Capture the cell that displays the provided text and extract its (X, Y) central coordinate. 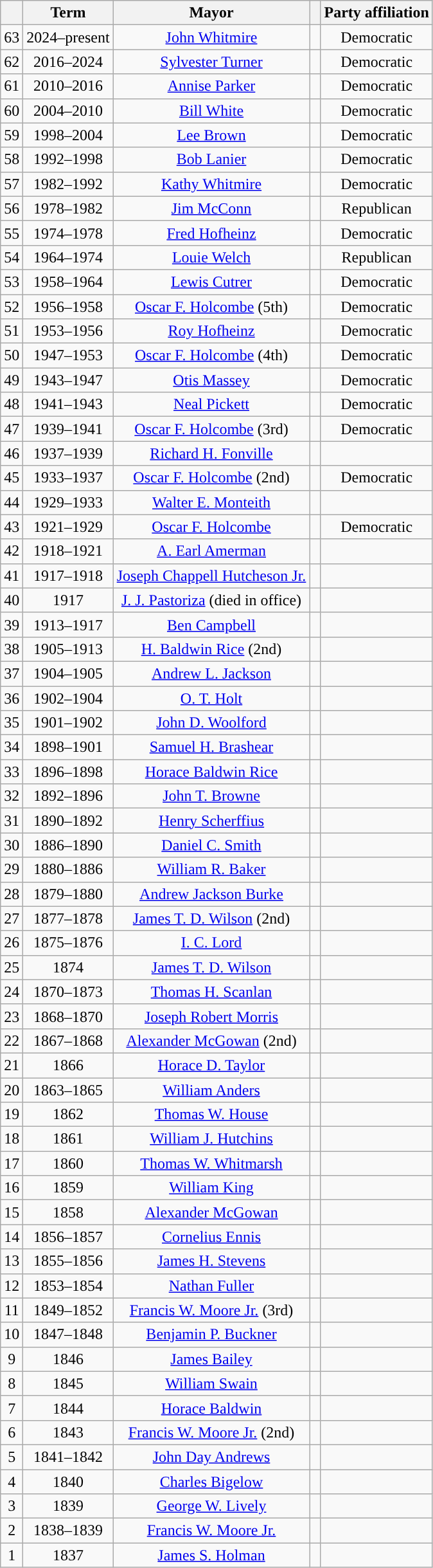
1964–1974 (68, 257)
1860 (68, 1163)
3 (12, 1506)
I. C. Lord (211, 943)
41 (12, 576)
40 (12, 600)
30 (12, 845)
1953–1956 (68, 331)
1901–1902 (68, 723)
23 (12, 1016)
Louie Welch (211, 257)
39 (12, 624)
1862 (68, 1115)
William King (211, 1188)
50 (12, 356)
54 (12, 257)
1898–1901 (68, 747)
13 (12, 1261)
Benjamin P. Buckner (211, 1335)
1863–1865 (68, 1090)
55 (12, 233)
1982–1992 (68, 184)
Andrew L. Jackson (211, 673)
42 (12, 551)
James T. D. Wilson (211, 967)
1846 (68, 1359)
Bob Lanier (211, 160)
44 (12, 502)
Daniel C. Smith (211, 845)
1855–1856 (68, 1261)
Oscar F. Holcombe (4th) (211, 356)
1866 (68, 1065)
1978–1982 (68, 208)
62 (12, 62)
2 (12, 1531)
Jim McConn (211, 208)
43 (12, 527)
H. Baldwin Rice (2nd) (211, 649)
1992–1998 (68, 160)
1917 (68, 600)
J. J. Pastoriza (died in office) (211, 600)
John Whitmire (211, 37)
12 (12, 1286)
26 (12, 943)
1838–1839 (68, 1531)
1849–1852 (68, 1310)
49 (12, 380)
Charles Bigelow (211, 1481)
1905–1913 (68, 649)
24 (12, 992)
Francis W. Moore Jr. (211, 1531)
Oscar F. Holcombe (5th) (211, 307)
1974–1978 (68, 233)
Francis W. Moore Jr. (3rd) (211, 1310)
Joseph Chappell Hutcheson Jr. (211, 576)
9 (12, 1359)
1843 (68, 1432)
53 (12, 282)
Annise Parker (211, 86)
William R. Baker (211, 870)
1847–1848 (68, 1335)
1941–1943 (68, 405)
20 (12, 1090)
63 (12, 37)
28 (12, 894)
1879–1880 (68, 894)
16 (12, 1188)
Horace Baldwin Rice (211, 772)
Fred Hofheinz (211, 233)
29 (12, 870)
Andrew Jackson Burke (211, 894)
1841–1842 (68, 1457)
Thomas W. House (211, 1115)
1939–1941 (68, 429)
48 (12, 405)
1837 (68, 1555)
Lee Brown (211, 135)
Cornelius Ennis (211, 1237)
37 (12, 673)
1998–2004 (68, 135)
15 (12, 1212)
Bill White (211, 111)
1929–1933 (68, 502)
1839 (68, 1506)
James S. Holman (211, 1555)
45 (12, 478)
Henry Scherffius (211, 821)
35 (12, 723)
1892–1896 (68, 796)
Kathy Whitmire (211, 184)
1853–1854 (68, 1286)
22 (12, 1041)
1856–1857 (68, 1237)
Walter E. Monteith (211, 502)
Alexander McGowan (211, 1212)
4 (12, 1481)
1844 (68, 1408)
Party affiliation (376, 13)
1947–1953 (68, 356)
11 (12, 1310)
1859 (68, 1188)
William Anders (211, 1090)
Neal Pickett (211, 405)
James T. D. Wilson (2nd) (211, 918)
William J. Hutchins (211, 1139)
1840 (68, 1481)
21 (12, 1065)
1933–1937 (68, 478)
2024–present (68, 37)
Oscar F. Holcombe (3rd) (211, 429)
Thomas H. Scanlan (211, 992)
59 (12, 135)
1877–1878 (68, 918)
2004–2010 (68, 111)
10 (12, 1335)
Roy Hofheinz (211, 331)
33 (12, 772)
1921–1929 (68, 527)
5 (12, 1457)
Alexander McGowan (2nd) (211, 1041)
60 (12, 111)
51 (12, 331)
1870–1873 (68, 992)
1943–1947 (68, 380)
John Day Andrews (211, 1457)
61 (12, 86)
18 (12, 1139)
Francis W. Moore Jr. (2nd) (211, 1432)
31 (12, 821)
2010–2016 (68, 86)
1868–1870 (68, 1016)
17 (12, 1163)
6 (12, 1432)
27 (12, 918)
Otis Massey (211, 380)
8 (12, 1383)
14 (12, 1237)
56 (12, 208)
58 (12, 160)
Sylvester Turner (211, 62)
Horace Baldwin (211, 1408)
Ben Campbell (211, 624)
Term (68, 13)
1845 (68, 1383)
Thomas W. Whitmarsh (211, 1163)
1902–1904 (68, 698)
Mayor (211, 13)
34 (12, 747)
1918–1921 (68, 551)
A. Earl Amerman (211, 551)
Lewis Cutrer (211, 282)
1867–1868 (68, 1041)
Joseph Robert Morris (211, 1016)
Richard H. Fonville (211, 453)
1880–1886 (68, 870)
2016–2024 (68, 62)
36 (12, 698)
1886–1890 (68, 845)
19 (12, 1115)
32 (12, 796)
Nathan Fuller (211, 1286)
46 (12, 453)
52 (12, 307)
John D. Woolford (211, 723)
47 (12, 429)
James Bailey (211, 1359)
1917–1918 (68, 576)
57 (12, 184)
1 (12, 1555)
Horace D. Taylor (211, 1065)
1913–1917 (68, 624)
1861 (68, 1139)
1956–1958 (68, 307)
1958–1964 (68, 282)
1874 (68, 967)
25 (12, 967)
John T. Browne (211, 796)
James H. Stevens (211, 1261)
1858 (68, 1212)
O. T. Holt (211, 698)
1904–1905 (68, 673)
George W. Lively (211, 1506)
Samuel H. Brashear (211, 747)
1896–1898 (68, 772)
Oscar F. Holcombe (211, 527)
Oscar F. Holcombe (2nd) (211, 478)
7 (12, 1408)
William Swain (211, 1383)
1937–1939 (68, 453)
1890–1892 (68, 821)
38 (12, 649)
1875–1876 (68, 943)
